Search for the cell housing the specified text and yield its [X, Y] center coordinate. 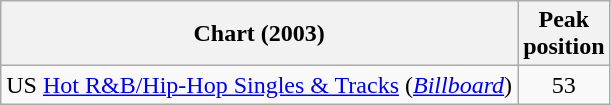
Peakposition [564, 34]
US Hot R&B/Hip-Hop Singles & Tracks (Billboard) [260, 85]
Chart (2003) [260, 34]
53 [564, 85]
